Scan for the cell matching the given text and deliver its [x, y] coordinate at center. 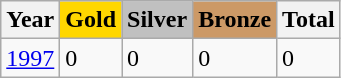
Year [30, 20]
Bronze [235, 20]
Total [309, 20]
Gold [91, 20]
Silver [158, 20]
1997 [30, 58]
